For the text-containing cell, return its midpoint in (x, y) coordinate format. 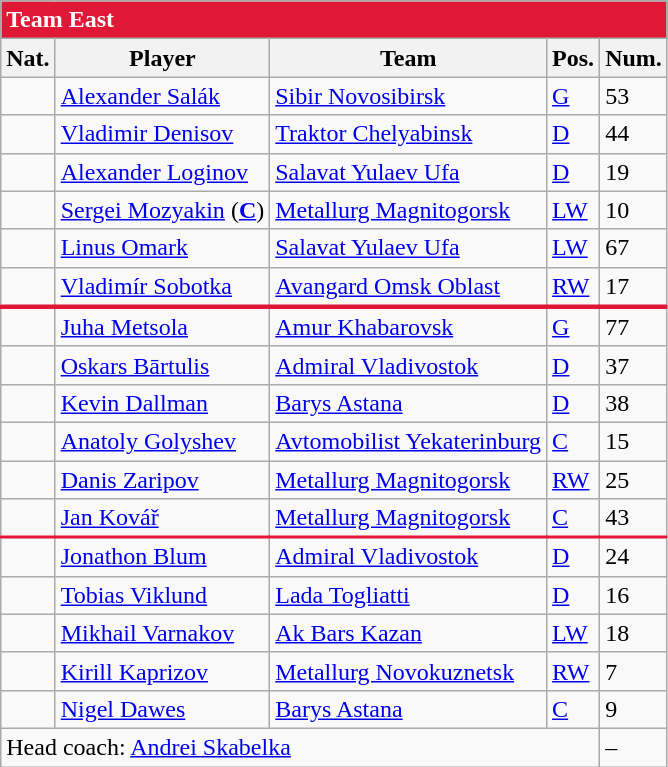
– (634, 747)
Sibir Novosibirsk (408, 96)
Vladimir Denisov (162, 134)
44 (634, 134)
Jan Kovář (162, 518)
15 (634, 441)
Alexander Salák (162, 96)
67 (634, 248)
Danis Zaripov (162, 479)
10 (634, 210)
Sergei Mozyakin (C) (162, 210)
Vladimír Sobotka (162, 287)
Nat. (28, 58)
Jonathon Blum (162, 556)
19 (634, 172)
Pos. (574, 58)
Oskars Bārtulis (162, 365)
18 (634, 633)
37 (634, 365)
Kevin Dallman (162, 403)
38 (634, 403)
Ak Bars Kazan (408, 633)
Amur Khabarovsk (408, 327)
Tobias Viklund (162, 595)
9 (634, 709)
Anatoly Golyshev (162, 441)
Nigel Dawes (162, 709)
Avtomobilist Yekaterinburg (408, 441)
Alexander Loginov (162, 172)
Player (162, 58)
16 (634, 595)
Juha Metsola (162, 327)
Kirill Kaprizov (162, 671)
17 (634, 287)
Lada Togliatti (408, 595)
77 (634, 327)
Traktor Chelyabinsk (408, 134)
Avangard Omsk Oblast (408, 287)
Team (408, 58)
Team East (334, 20)
Mikhail Varnakov (162, 633)
7 (634, 671)
Head coach: Andrei Skabelka (300, 747)
Num. (634, 58)
25 (634, 479)
Linus Omark (162, 248)
Metallurg Novokuznetsk (408, 671)
43 (634, 518)
24 (634, 556)
53 (634, 96)
